Return [X, Y] of the center of cell containing provided text 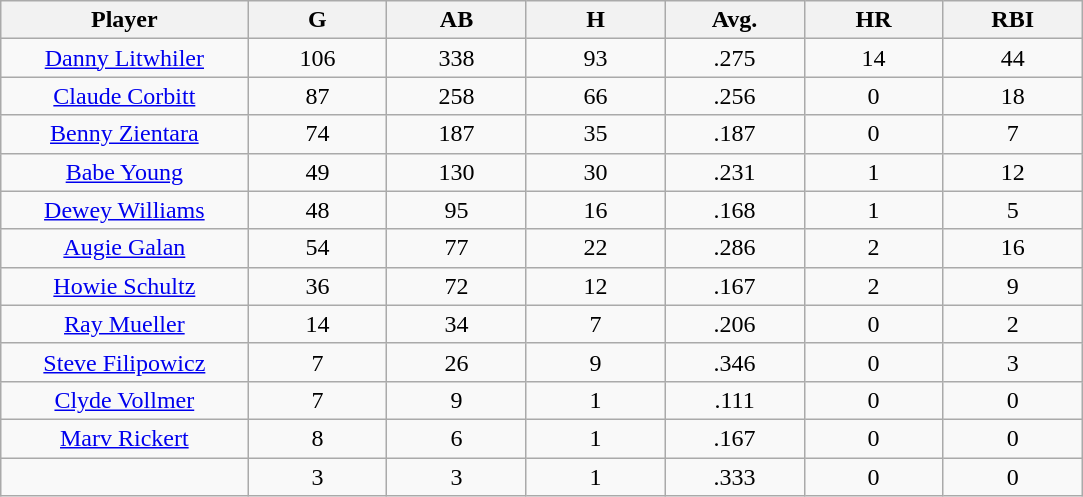
.275 [734, 58]
Player [124, 20]
87 [318, 96]
187 [456, 134]
93 [596, 58]
HR [874, 20]
66 [596, 96]
258 [456, 96]
48 [318, 210]
36 [318, 286]
106 [318, 58]
Marv Rickert [124, 438]
95 [456, 210]
18 [1012, 96]
Danny Litwhiler [124, 58]
54 [318, 248]
.346 [734, 362]
35 [596, 134]
H [596, 20]
.231 [734, 172]
.206 [734, 324]
338 [456, 58]
26 [456, 362]
Ray Mueller [124, 324]
AB [456, 20]
RBI [1012, 20]
Avg. [734, 20]
Howie Schultz [124, 286]
30 [596, 172]
Benny Zientara [124, 134]
.333 [734, 477]
34 [456, 324]
.286 [734, 248]
.111 [734, 400]
.256 [734, 96]
.187 [734, 134]
Claude Corbitt [124, 96]
8 [318, 438]
Augie Galan [124, 248]
Babe Young [124, 172]
72 [456, 286]
Steve Filipowicz [124, 362]
77 [456, 248]
74 [318, 134]
6 [456, 438]
44 [1012, 58]
22 [596, 248]
.168 [734, 210]
Dewey Williams [124, 210]
130 [456, 172]
49 [318, 172]
Clyde Vollmer [124, 400]
5 [1012, 210]
G [318, 20]
